Output the [X, Y] coordinate of the center of the cell containing the given text.  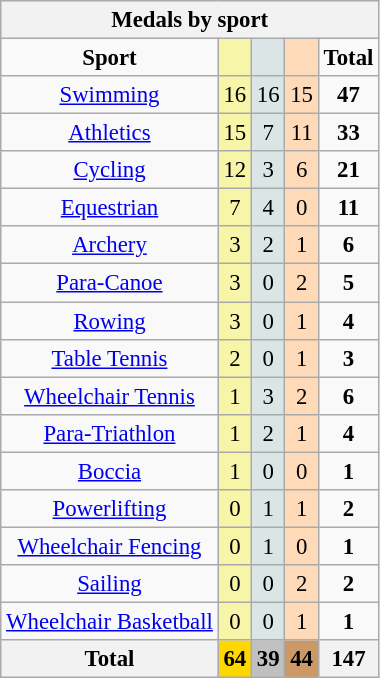
44 [302, 659]
47 [348, 95]
Powerlifting [110, 509]
Rowing [110, 321]
Medals by sport [190, 20]
Cycling [110, 170]
Archery [110, 245]
Wheelchair Basketball [110, 621]
Athletics [110, 133]
Para-Triathlon [110, 433]
Para-Canoe [110, 283]
147 [348, 659]
Wheelchair Fencing [110, 546]
Table Tennis [110, 358]
64 [234, 659]
Boccia [110, 471]
12 [234, 170]
Equestrian [110, 208]
39 [268, 659]
5 [348, 283]
Wheelchair Tennis [110, 396]
Swimming [110, 95]
Sailing [110, 584]
33 [348, 133]
Sport [110, 58]
21 [348, 170]
